Return the (X, Y) coordinate for the center point of the cell that contains the specified text.  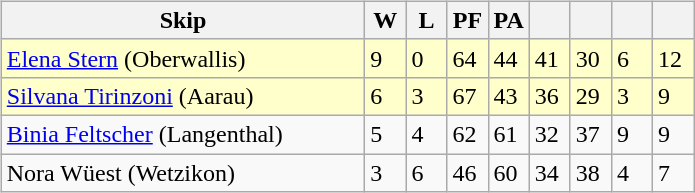
12 (672, 58)
41 (550, 58)
29 (590, 96)
46 (468, 173)
L (426, 20)
0 (426, 58)
67 (468, 96)
PF (468, 20)
5 (386, 134)
36 (550, 96)
38 (590, 173)
32 (550, 134)
Skip (183, 20)
43 (508, 96)
W (386, 20)
PA (508, 20)
30 (590, 58)
61 (508, 134)
44 (508, 58)
64 (468, 58)
62 (468, 134)
Elena Stern (Oberwallis) (183, 58)
Nora Wüest (Wetzikon) (183, 173)
7 (672, 173)
34 (550, 173)
Silvana Tirinzoni (Aarau) (183, 96)
37 (590, 134)
Binia Feltscher (Langenthal) (183, 134)
60 (508, 173)
